Capture the cell that displays the provided text and extract its (X, Y) central coordinate. 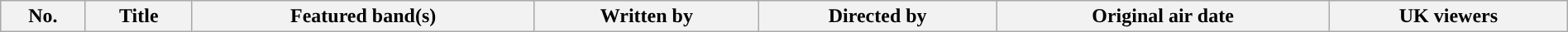
No. (43, 16)
Written by (647, 16)
Title (139, 16)
Featured band(s) (362, 16)
Directed by (878, 16)
Original air date (1163, 16)
UK viewers (1449, 16)
